Pinpoint the cell where the given text exists, returning its (x, y) midpoint coordinate. 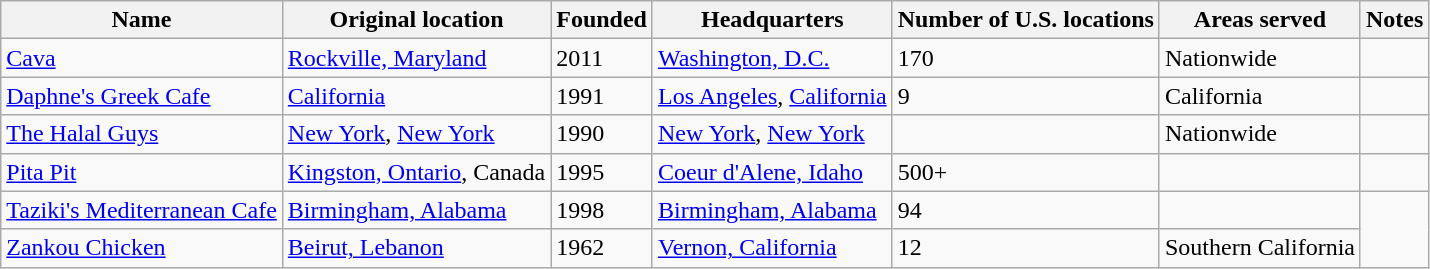
9 (1026, 96)
Zankou Chicken (142, 248)
1962 (602, 248)
Taziki's Mediterranean Cafe (142, 210)
Kingston, Ontario, Canada (416, 172)
Cava (142, 58)
12 (1026, 248)
1998 (602, 210)
Vernon, California (772, 248)
170 (1026, 58)
Founded (602, 20)
2011 (602, 58)
Southern California (1260, 248)
Number of U.S. locations (1026, 20)
94 (1026, 210)
1995 (602, 172)
Name (142, 20)
Headquarters (772, 20)
Notes (1394, 20)
Pita Pit (142, 172)
1990 (602, 134)
Beirut, Lebanon (416, 248)
Daphne's Greek Cafe (142, 96)
1991 (602, 96)
500+ (1026, 172)
Areas served (1260, 20)
Original location (416, 20)
Washington, D.C. (772, 58)
Coeur d'Alene, Idaho (772, 172)
Rockville, Maryland (416, 58)
The Halal Guys (142, 134)
Los Angeles, California (772, 96)
